Identify which cell holds the provided text, then report its [X, Y] central coordinate. 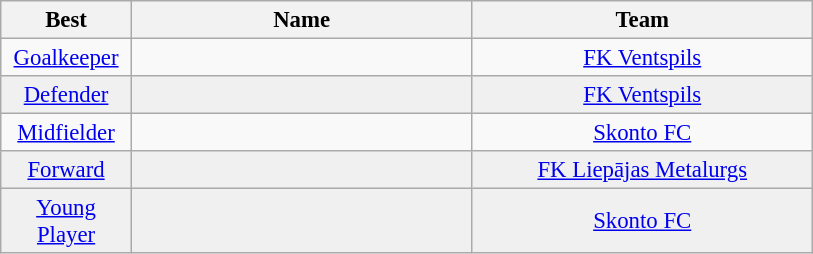
Young Player [66, 222]
Name [302, 20]
FK Liepājas Metalurgs [642, 170]
Defender [66, 95]
Forward [66, 170]
Goalkeeper [66, 58]
Team [642, 20]
Midfielder [66, 133]
Best [66, 20]
